From the cell containing the given text, extract its center point as [X, Y] coordinate. 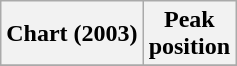
Chart (2003) [72, 34]
Peak position [189, 34]
